Find where the given text appears and provide that cell's center as (X, Y) coordinate. 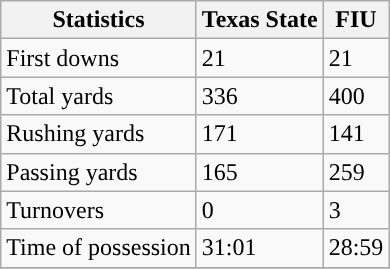
259 (356, 172)
Texas State (260, 20)
First downs (99, 58)
Total yards (99, 96)
31:01 (260, 248)
336 (260, 96)
141 (356, 134)
Rushing yards (99, 134)
28:59 (356, 248)
Passing yards (99, 172)
Time of possession (99, 248)
Statistics (99, 20)
3 (356, 210)
Turnovers (99, 210)
0 (260, 210)
171 (260, 134)
165 (260, 172)
400 (356, 96)
FIU (356, 20)
